Provide the (x, y) coordinate of the cell's center where the given text is located.  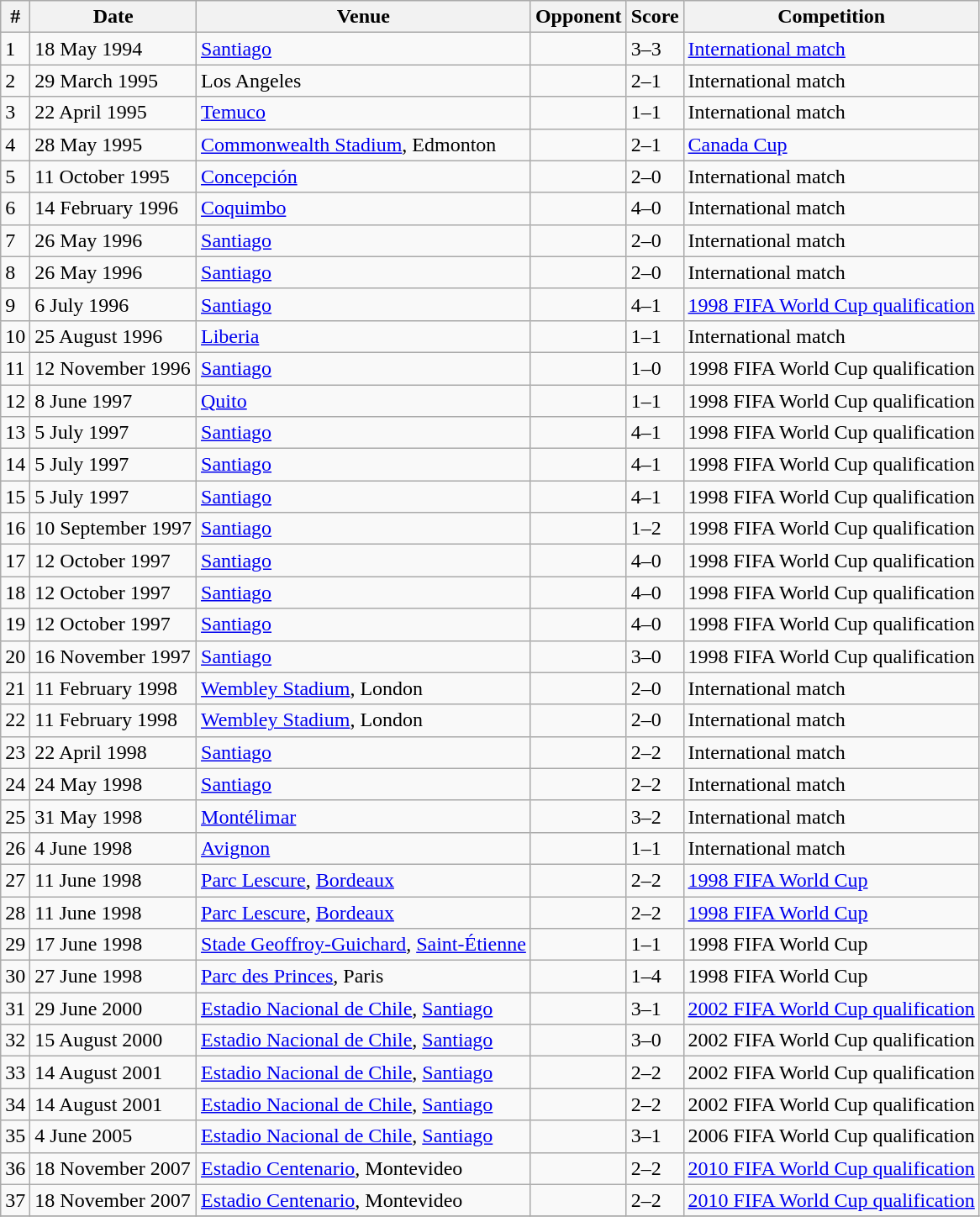
Score (655, 17)
17 (15, 561)
29 June 2000 (113, 1009)
Avignon (364, 848)
27 (15, 880)
1–0 (655, 368)
23 (15, 752)
Quito (364, 401)
25 (15, 816)
15 (15, 497)
22 April 1995 (113, 113)
Parc des Princes, Paris (364, 977)
11 October 1995 (113, 176)
7 (15, 240)
Montélimar (364, 816)
3–2 (655, 816)
25 August 1996 (113, 336)
32 (15, 1041)
16 (15, 529)
6 (15, 208)
4 (15, 145)
29 (15, 945)
31 (15, 1009)
24 May 1998 (113, 784)
9 (15, 304)
2006 FIFA World Cup qualification (831, 1136)
33 (15, 1072)
10 September 1997 (113, 529)
# (15, 17)
12 November 1996 (113, 368)
Commonwealth Stadium, Edmonton (364, 145)
22 (15, 720)
21 (15, 688)
31 May 1998 (113, 816)
2 (15, 81)
14 (15, 465)
27 June 1998 (113, 977)
Los Angeles (364, 81)
18 May 1994 (113, 49)
Venue (364, 17)
26 (15, 848)
1–4 (655, 977)
4 June 1998 (113, 848)
Coquimbo (364, 208)
13 (15, 433)
Temuco (364, 113)
36 (15, 1168)
35 (15, 1136)
8 (15, 272)
28 May 1995 (113, 145)
10 (15, 336)
11 (15, 368)
Canada Cup (831, 145)
34 (15, 1104)
12 (15, 401)
14 February 1996 (113, 208)
1 (15, 49)
Opponent (578, 17)
37 (15, 1200)
Stade Geoffroy-Guichard, Saint-Étienne (364, 945)
Concepción (364, 176)
20 (15, 656)
5 (15, 176)
1–2 (655, 529)
22 April 1998 (113, 752)
Competition (831, 17)
18 (15, 593)
3 (15, 113)
15 August 2000 (113, 1041)
Liberia (364, 336)
24 (15, 784)
19 (15, 624)
17 June 1998 (113, 945)
28 (15, 912)
8 June 1997 (113, 401)
30 (15, 977)
Date (113, 17)
3–3 (655, 49)
6 July 1996 (113, 304)
4 June 2005 (113, 1136)
16 November 1997 (113, 656)
29 March 1995 (113, 81)
